Search for the cell housing the specified text and yield its [X, Y] center coordinate. 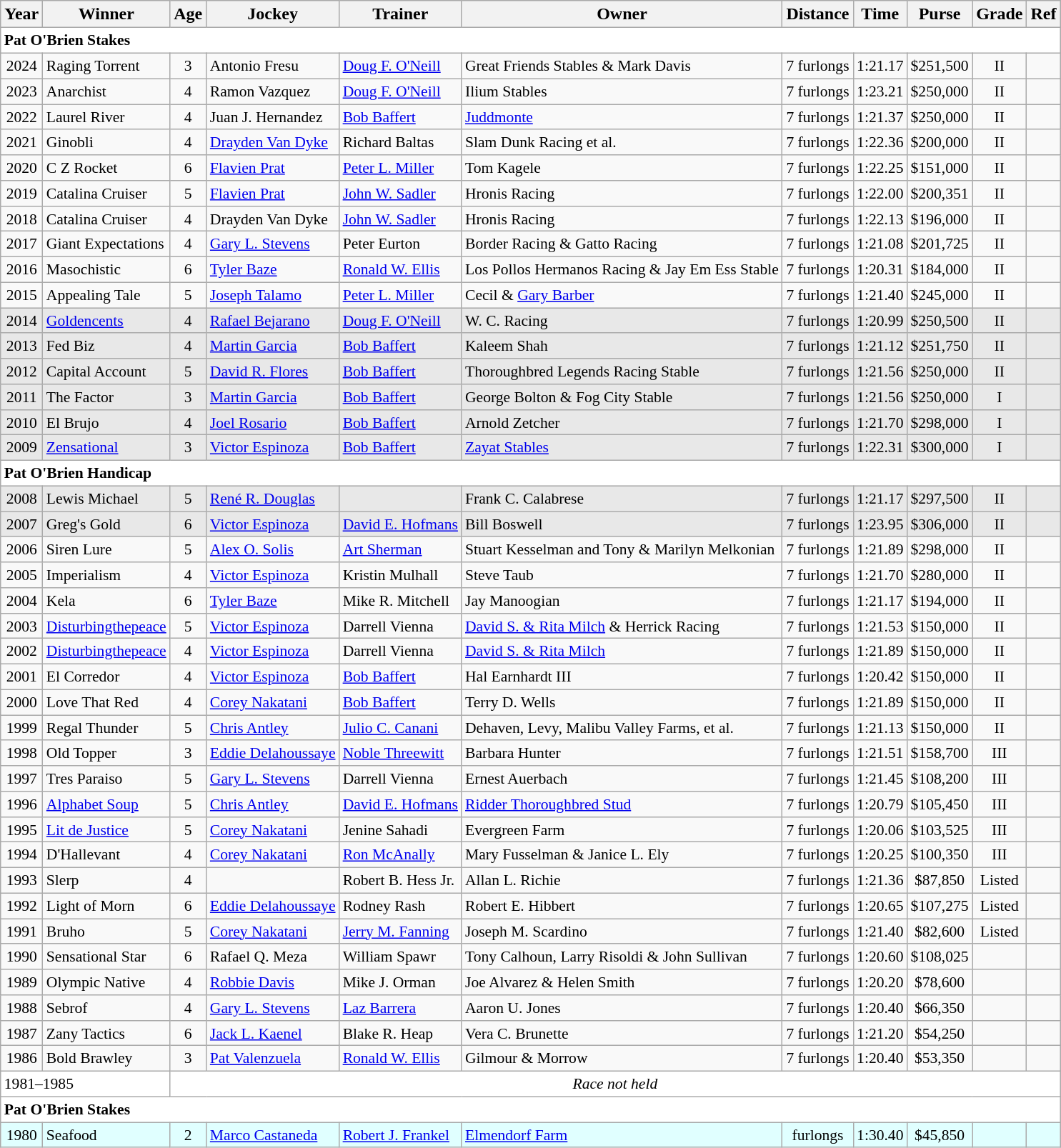
Trainer [400, 14]
$45,850 [940, 1135]
Old Topper [106, 753]
$251,750 [940, 346]
Ilium Stables [622, 91]
2019 [21, 194]
David R. Flores [273, 371]
2017 [21, 244]
Robert E. Hibbert [622, 906]
Alex O. Solis [273, 549]
2014 [21, 321]
1:20.31 [880, 269]
Kaleem Shah [622, 346]
$201,725 [940, 244]
Blake R. Heap [400, 1033]
Bill Boswell [622, 524]
1990 [21, 957]
1:21.13 [880, 728]
Vera C. Brunette [622, 1033]
Love That Red [106, 702]
1980 [21, 1135]
$78,600 [940, 982]
Giant Expectations [106, 244]
Cecil & Gary Barber [622, 295]
Noble Threewitt [400, 753]
Terry D. Wells [622, 702]
Greg's Gold [106, 524]
Rafael Q. Meza [273, 957]
2005 [21, 575]
2022 [21, 117]
1993 [21, 880]
2016 [21, 269]
D'Hallevant [106, 855]
1:20.65 [880, 906]
2001 [21, 677]
Pat Valenzuela [273, 1059]
Juan J. Hernandez [273, 117]
2020 [21, 168]
Grade [1000, 14]
2008 [21, 499]
1:20.60 [880, 957]
$107,275 [940, 906]
Hal Earnhardt III [622, 677]
2006 [21, 549]
Lewis Michael [106, 499]
Ron McAnally [400, 855]
El Brujo [106, 422]
Time [880, 14]
Rodney Rash [400, 906]
Alphabet Soup [106, 804]
Great Friends Stables & Mark Davis [622, 66]
Tony Calhoun, Larry Risoldi & John Sullivan [622, 957]
Slam Dunk Racing et al. [622, 142]
1989 [21, 982]
$245,000 [940, 295]
$300,000 [940, 448]
$105,450 [940, 804]
Goldencents [106, 321]
Gilmour & Morrow [622, 1059]
1:21.12 [880, 346]
Race not held [615, 1084]
2009 [21, 448]
1:21.53 [880, 626]
David S. & Rita Milch [622, 652]
Jockey [273, 14]
Robbie Davis [273, 982]
Robert J. Frankel [400, 1135]
2004 [21, 601]
1997 [21, 779]
1996 [21, 804]
1:21.37 [880, 117]
1:21.36 [880, 880]
Distance [817, 14]
1999 [21, 728]
2018 [21, 219]
Light of Morn [106, 906]
2021 [21, 142]
2024 [21, 66]
2013 [21, 346]
Antonio Fresu [273, 66]
$196,000 [940, 219]
1:20.79 [880, 804]
Art Sherman [400, 549]
Frank C. Calabrese [622, 499]
1:20.06 [880, 829]
Pat O'Brien Handicap [530, 473]
1991 [21, 932]
William Spawr [400, 957]
1988 [21, 1008]
$108,025 [940, 957]
Jack L. Kaenel [273, 1033]
1:20.99 [880, 321]
Thoroughbred Legends Racing Stable [622, 371]
Winner [106, 14]
Ridder Thoroughbred Stud [622, 804]
Rafael Bejarano [273, 321]
Julio C. Canani [400, 728]
$53,350 [940, 1059]
Year [21, 14]
$297,500 [940, 499]
Ernest Auerbach [622, 779]
1:23.95 [880, 524]
Masochistic [106, 269]
2000 [21, 702]
$251,500 [940, 66]
Joe Alvarez & Helen Smith [622, 982]
Elmendorf Farm [622, 1135]
1:20.20 [880, 982]
Juddmonte [622, 117]
2012 [21, 371]
$194,000 [940, 601]
Ginobli [106, 142]
1:22.36 [880, 142]
1998 [21, 753]
1:23.21 [880, 91]
Kela [106, 601]
$66,350 [940, 1008]
Owner [622, 14]
2010 [21, 422]
Tom Kagele [622, 168]
Los Pollos Hermanos Racing & Jay Em Ess Stable [622, 269]
Mike R. Mitchell [400, 601]
1981–1985 [86, 1084]
$184,000 [940, 269]
W. C. Racing [622, 321]
1:22.00 [880, 194]
1:30.40 [880, 1135]
Imperialism [106, 575]
Joseph Talamo [273, 295]
2003 [21, 626]
The Factor [106, 397]
$200,351 [940, 194]
Laurel River [106, 117]
Lit de Justice [106, 829]
Siren Lure [106, 549]
George Bolton & Fog City Stable [622, 397]
Sensational Star [106, 957]
1:20.25 [880, 855]
Purse [940, 14]
1987 [21, 1033]
Kristin Mulhall [400, 575]
Joel Rosario [273, 422]
2015 [21, 295]
Regal Thunder [106, 728]
furlongs [817, 1135]
Border Racing & Gatto Racing [622, 244]
1994 [21, 855]
Jay Manoogian [622, 601]
1:20.42 [880, 677]
Seafood [106, 1135]
1:22.13 [880, 219]
Aaron U. Jones [622, 1008]
$280,000 [940, 575]
Steve Taub [622, 575]
1992 [21, 906]
1:21.08 [880, 244]
$87,850 [940, 880]
Robert B. Hess Jr. [400, 880]
Raging Torrent [106, 66]
Stuart Kesselman and Tony & Marilyn Melkonian [622, 549]
Mike J. Orman [400, 982]
David S. & Rita Milch & Herrick Racing [622, 626]
Allan L. Richie [622, 880]
El Corredor [106, 677]
Sebrof [106, 1008]
René R. Douglas [273, 499]
Bruho [106, 932]
$158,700 [940, 753]
Jenine Sahadi [400, 829]
Zayat Stables [622, 448]
2007 [21, 524]
1:22.31 [880, 448]
Zensational [106, 448]
Mary Fusselman & Janice L. Ely [622, 855]
$54,250 [940, 1033]
Laz Barrera [400, 1008]
Zany Tactics [106, 1033]
Jerry M. Fanning [400, 932]
1:21.45 [880, 779]
$82,600 [940, 932]
Fed Biz [106, 346]
2023 [21, 91]
Anarchist [106, 91]
$108,200 [940, 779]
2011 [21, 397]
Evergreen Farm [622, 829]
$151,000 [940, 168]
Appealing Tale [106, 295]
Marco Castaneda [273, 1135]
Capital Account [106, 371]
Olympic Native [106, 982]
Joseph M. Scardino [622, 932]
C Z Rocket [106, 168]
Ramon Vazquez [273, 91]
$306,000 [940, 524]
1995 [21, 829]
2002 [21, 652]
$250,500 [940, 321]
Tres Paraiso [106, 779]
Bold Brawley [106, 1059]
Age [189, 14]
2 [189, 1135]
Arnold Zetcher [622, 422]
$103,525 [940, 829]
Slerp [106, 880]
1:22.25 [880, 168]
$100,350 [940, 855]
1:21.51 [880, 753]
$200,000 [940, 142]
Peter Eurton [400, 244]
Dehaven, Levy, Malibu Valley Farms, et al. [622, 728]
1:21.20 [880, 1033]
1986 [21, 1059]
Ref [1043, 14]
Barbara Hunter [622, 753]
Richard Baltas [400, 142]
